Identify which cell holds the provided text, then report its [x, y] central coordinate. 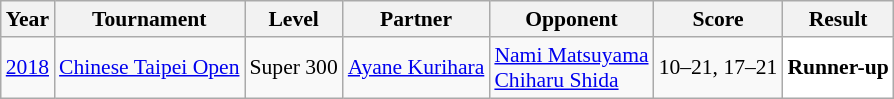
Ayane Kurihara [416, 68]
Opponent [571, 19]
Super 300 [293, 68]
Partner [416, 19]
Chinese Taipei Open [149, 68]
Score [718, 19]
Runner-up [838, 68]
10–21, 17–21 [718, 68]
Year [28, 19]
Level [293, 19]
Nami Matsuyama Chiharu Shida [571, 68]
Result [838, 19]
2018 [28, 68]
Tournament [149, 19]
